Pinpoint the cell where the given text exists, returning its [X, Y] midpoint coordinate. 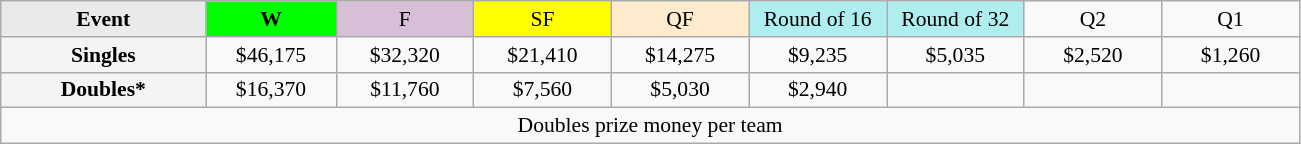
F [405, 19]
$5,030 [680, 90]
Event [104, 19]
$21,410 [543, 55]
Singles [104, 55]
Q1 [1231, 19]
$11,760 [405, 90]
Round of 32 [955, 19]
$16,370 [271, 90]
Doubles* [104, 90]
$9,235 [818, 55]
Doubles prize money per team [650, 126]
$14,275 [680, 55]
$2,940 [818, 90]
$32,320 [405, 55]
Round of 16 [818, 19]
Q2 [1093, 19]
$2,520 [1093, 55]
SF [543, 19]
$46,175 [271, 55]
$5,035 [955, 55]
QF [680, 19]
W [271, 19]
$7,560 [543, 90]
$1,260 [1231, 55]
